From the cell containing the given text, extract its center point as [X, Y] coordinate. 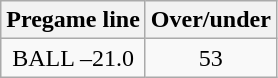
BALL –21.0 [74, 58]
Over/under [210, 20]
Pregame line [74, 20]
53 [210, 58]
